Determine the (x, y) coordinate at the center of the cell enclosing the given text.  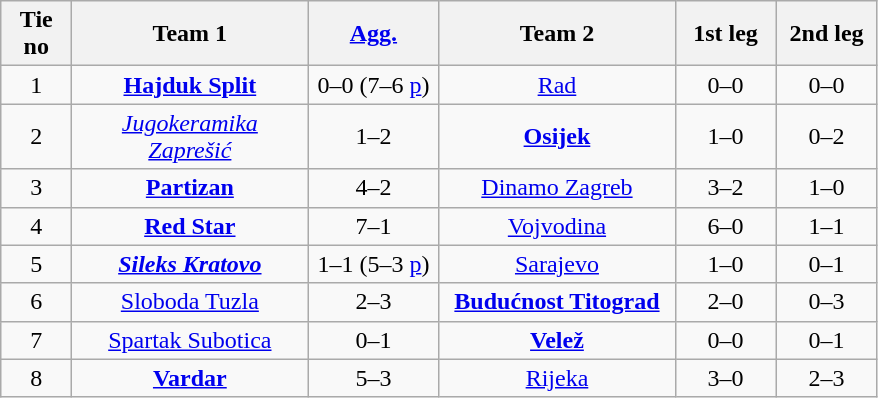
3 (36, 188)
0–0 (7–6 p) (374, 85)
Rijeka (557, 378)
Partizan (190, 188)
7 (36, 340)
8 (36, 378)
1–2 (374, 136)
1st leg (726, 34)
Sileks Kratovo (190, 264)
5 (36, 264)
Jugokeramika Zaprešić (190, 136)
Tie no (36, 34)
Budućnost Titograd (557, 302)
7–1 (374, 226)
Team 2 (557, 34)
Hajduk Split (190, 85)
1–1 (826, 226)
Vardar (190, 378)
Velež (557, 340)
2nd leg (826, 34)
0–3 (826, 302)
Dinamo Zagreb (557, 188)
Osijek (557, 136)
Vojvodina (557, 226)
Sloboda Tuzla (190, 302)
1–1 (5–3 p) (374, 264)
Team 1 (190, 34)
Sarajevo (557, 264)
Rad (557, 85)
Spartak Subotica (190, 340)
2 (36, 136)
3–0 (726, 378)
6–0 (726, 226)
4–2 (374, 188)
5–3 (374, 378)
Agg. (374, 34)
1 (36, 85)
6 (36, 302)
Red Star (190, 226)
3–2 (726, 188)
4 (36, 226)
0–2 (826, 136)
2–0 (726, 302)
